Return [X, Y] of the center of cell containing provided text 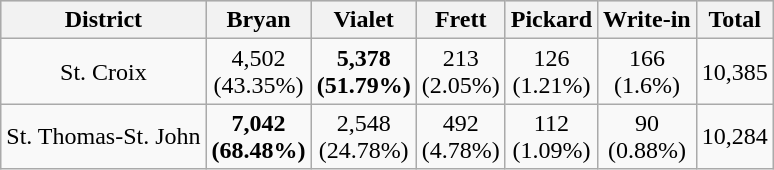
10,385 [734, 72]
District [104, 20]
492(4.78%) [460, 136]
5,378(51.79%) [364, 72]
St. Croix [104, 72]
213(2.05%) [460, 72]
2,548(24.78%) [364, 136]
Total [734, 20]
4,502(43.35%) [258, 72]
126(1.21%) [551, 72]
7,042(68.48%) [258, 136]
Pickard [551, 20]
Frett [460, 20]
10,284 [734, 136]
St. Thomas-St. John [104, 136]
Vialet [364, 20]
90(0.88%) [648, 136]
166(1.6%) [648, 72]
Write-in [648, 20]
112(1.09%) [551, 136]
Bryan [258, 20]
